Detect which cell encompasses the target text, then output its (x, y) center coordinate. 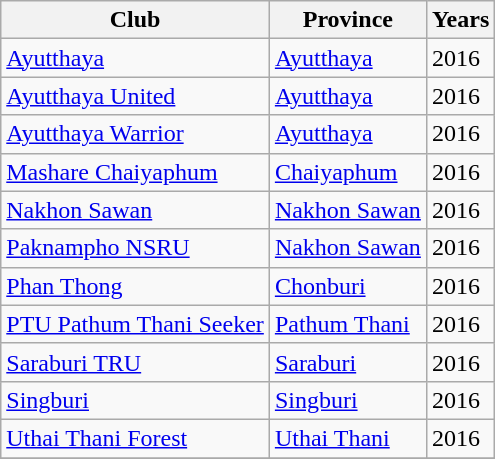
Years (460, 20)
Ayutthaya Warrior (136, 134)
Pathum Thani (348, 324)
Club (136, 20)
Province (348, 20)
Ayutthaya United (136, 96)
Paknampho NSRU (136, 248)
PTU Pathum Thani Seeker (136, 324)
Phan Thong (136, 286)
Chonburi (348, 286)
Uthai Thani (348, 438)
Uthai Thani Forest (136, 438)
Chaiyaphum (348, 172)
Saraburi (348, 362)
Saraburi TRU (136, 362)
Mashare Chaiyaphum (136, 172)
